Pinpoint the cell where the given text exists, returning its (X, Y) midpoint coordinate. 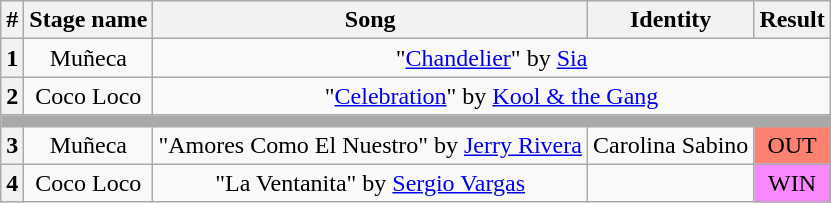
2 (12, 96)
# (12, 20)
Carolina Sabino (670, 145)
Song (370, 20)
3 (12, 145)
"Amores Como El Nuestro" by Jerry Rivera (370, 145)
OUT (792, 145)
"Chandelier" by Sia (492, 58)
Stage name (88, 20)
"La Ventanita" by Sergio Vargas (370, 183)
Result (792, 20)
WIN (792, 183)
4 (12, 183)
Identity (670, 20)
"Celebration" by Kool & the Gang (492, 96)
1 (12, 58)
